Locate the cell with the specified text and output its [x, y] center coordinate. 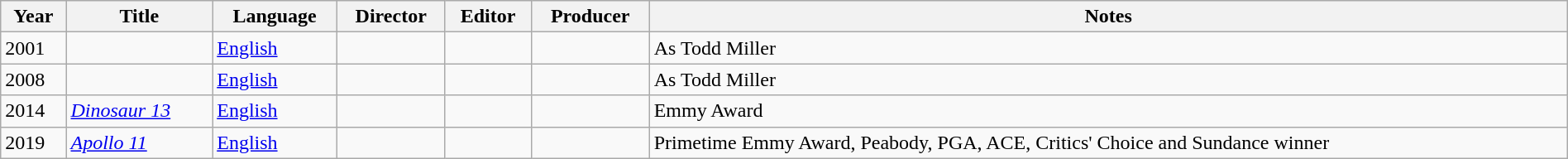
Emmy Award [1108, 111]
Dinosaur 13 [139, 111]
2008 [33, 79]
Language [275, 17]
Producer [590, 17]
Year [33, 17]
Title [139, 17]
2001 [33, 48]
Notes [1108, 17]
2014 [33, 111]
Apollo 11 [139, 142]
Editor [488, 17]
Primetime Emmy Award, Peabody, PGA, ACE, Critics' Choice and Sundance winner [1108, 142]
2019 [33, 142]
Director [390, 17]
